Return the [X, Y] coordinate for the center point of the cell that contains the specified text.  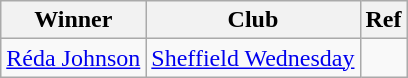
Réda Johnson [74, 58]
Sheffield Wednesday [253, 58]
Ref [384, 20]
Winner [74, 20]
Club [253, 20]
